Extract the (x, y) coordinate from the center of the cell holding the provided text.  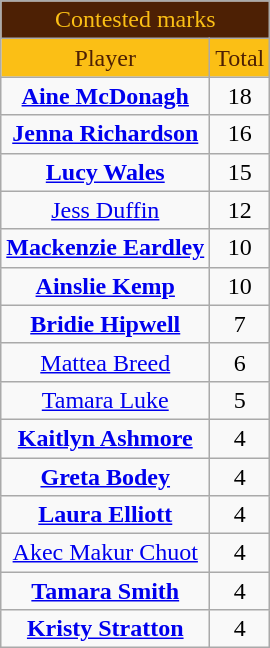
Total (240, 58)
Lucy Wales (106, 172)
Greta Bodey (106, 477)
5 (240, 400)
Tamara Luke (106, 400)
12 (240, 210)
Aine McDonagh (106, 96)
Contested marks (136, 20)
Akec Makur Chuot (106, 553)
Kristy Stratton (106, 629)
Bridie Hipwell (106, 324)
15 (240, 172)
Mackenzie Eardley (106, 248)
Ainslie Kemp (106, 286)
Laura Elliott (106, 515)
Mattea Breed (106, 362)
7 (240, 324)
Tamara Smith (106, 591)
6 (240, 362)
Player (106, 58)
Kaitlyn Ashmore (106, 438)
16 (240, 134)
18 (240, 96)
Jenna Richardson (106, 134)
Jess Duffin (106, 210)
